Pinpoint the cell where the given text exists, returning its [X, Y] midpoint coordinate. 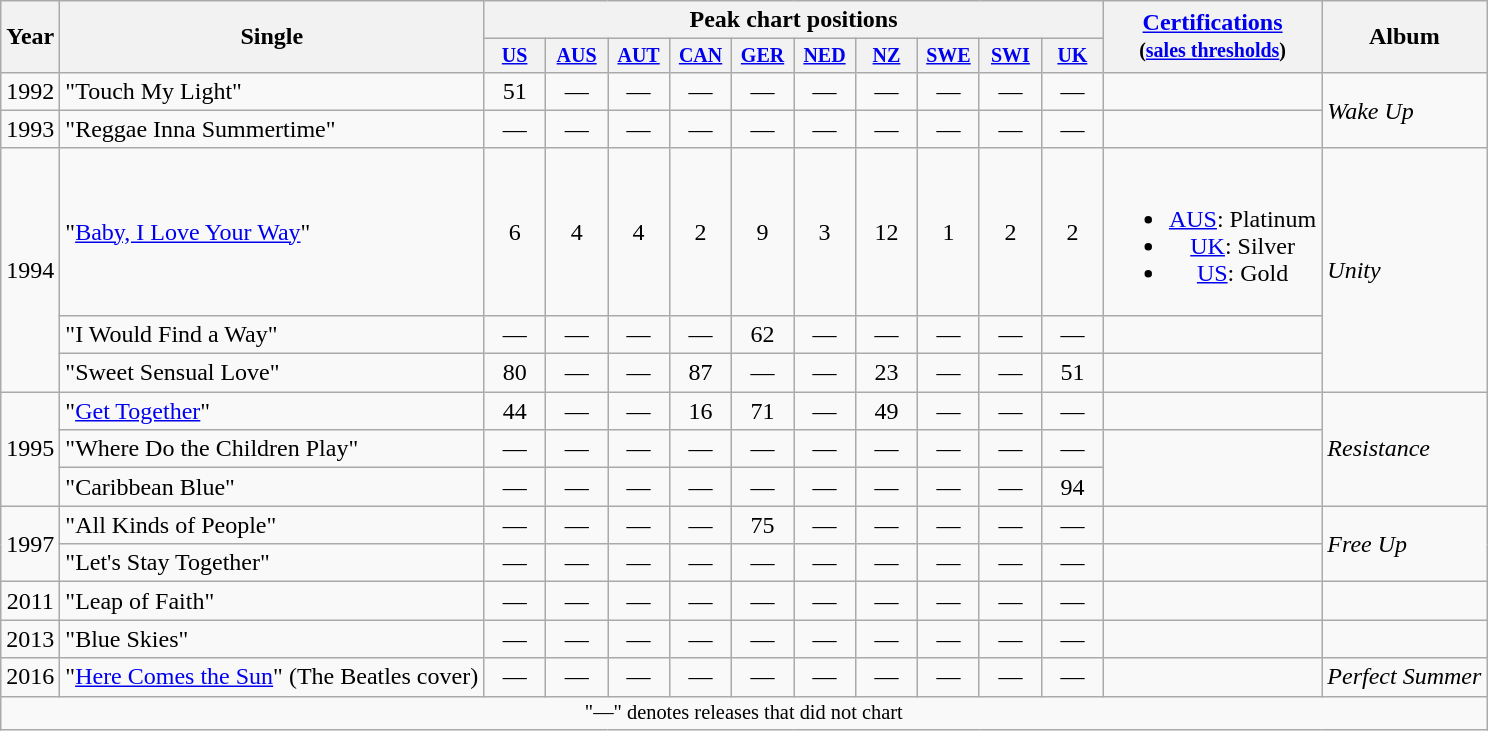
3 [825, 232]
Certifications(sales thresholds) [1212, 37]
1994 [30, 270]
SWE [948, 56]
GER [763, 56]
"Baby, I Love Your Way" [272, 232]
1997 [30, 544]
Unity [1404, 270]
Wake Up [1404, 110]
1 [948, 232]
94 [1072, 487]
"Get Together" [272, 411]
2013 [30, 639]
Year [30, 37]
"Where Do the Children Play" [272, 449]
Resistance [1404, 449]
1993 [30, 129]
9 [763, 232]
1995 [30, 449]
Peak chart positions [794, 20]
US [515, 56]
2011 [30, 601]
AUS [577, 56]
49 [886, 411]
12 [886, 232]
1992 [30, 91]
Free Up [1404, 544]
44 [515, 411]
"All Kinds of People" [272, 525]
NZ [886, 56]
6 [515, 232]
"Reggae Inna Summertime" [272, 129]
CAN [701, 56]
75 [763, 525]
16 [701, 411]
NED [825, 56]
"Here Comes the Sun" (The Beatles cover) [272, 677]
AUT [639, 56]
Perfect Summer [1404, 677]
"Sweet Sensual Love" [272, 373]
UK [1072, 56]
"Leap of Faith" [272, 601]
"Caribbean Blue" [272, 487]
"Touch My Light" [272, 91]
"—" denotes releases that did not chart [744, 713]
Single [272, 37]
"Blue Skies" [272, 639]
"I Would Find a Way" [272, 334]
SWI [1010, 56]
23 [886, 373]
71 [763, 411]
62 [763, 334]
2016 [30, 677]
Album [1404, 37]
87 [701, 373]
80 [515, 373]
AUS: PlatinumUK: SilverUS: Gold [1212, 232]
"Let's Stay Together" [272, 563]
